For the text-containing cell, return its midpoint in [X, Y] coordinate format. 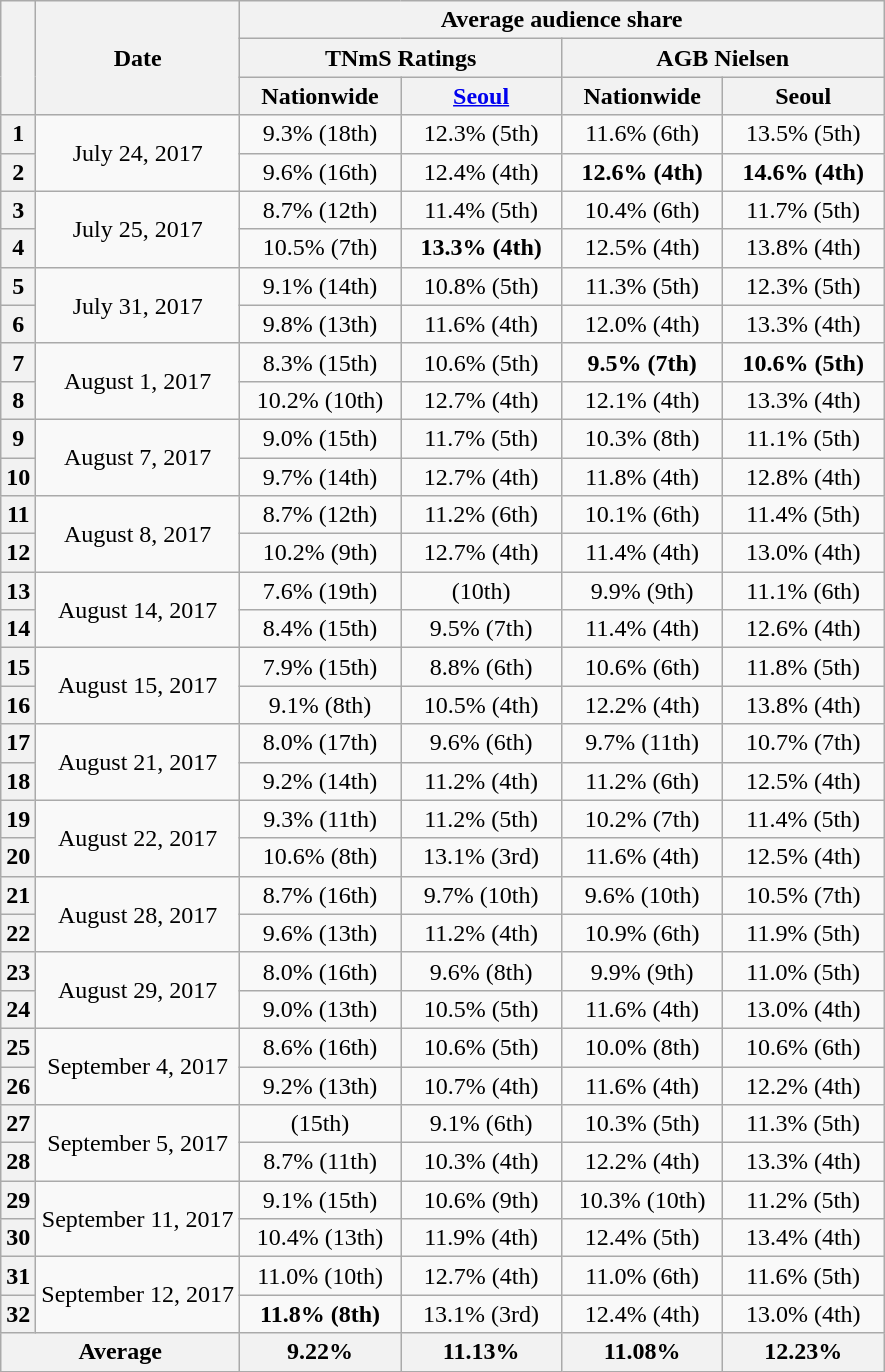
10.2% (9th) [320, 553]
AGB Nielsen [723, 58]
10.7% (4th) [482, 1085]
9.1% (14th) [320, 286]
(15th) [320, 1124]
8.8% (6th) [482, 667]
22 [18, 933]
11.0% (6th) [642, 1276]
4 [18, 248]
12.8% (4th) [804, 477]
17 [18, 743]
13.4% (4th) [804, 1238]
14 [18, 629]
September 11, 2017 [138, 1219]
11.8% (5th) [804, 667]
27 [18, 1124]
9.2% (14th) [320, 781]
24 [18, 1009]
10.4% (6th) [642, 210]
11.9% (5th) [804, 933]
13.5% (5th) [804, 134]
19 [18, 819]
10.0% (8th) [642, 1047]
26 [18, 1085]
9.6% (16th) [320, 172]
29 [18, 1200]
9.7% (10th) [482, 895]
12 [18, 553]
September 12, 2017 [138, 1295]
August 14, 2017 [138, 610]
9.1% (6th) [482, 1124]
9.1% (8th) [320, 705]
11.1% (5th) [804, 438]
10.4% (13th) [320, 1238]
10.1% (6th) [642, 515]
3 [18, 210]
12.4% (5th) [642, 1238]
8 [18, 400]
8.7% (16th) [320, 895]
11.8% (4th) [642, 477]
10.2% (7th) [642, 819]
9.1% (15th) [320, 1200]
10.3% (5th) [642, 1124]
9.3% (11th) [320, 819]
September 4, 2017 [138, 1066]
10.6% (8th) [320, 857]
(10th) [482, 591]
7 [18, 362]
14.6% (4th) [804, 172]
TNmS Ratings [401, 58]
15 [18, 667]
13 [18, 591]
28 [18, 1162]
11 [18, 515]
11.0% (10th) [320, 1276]
10.9% (6th) [642, 933]
August 15, 2017 [138, 686]
August 28, 2017 [138, 914]
32 [18, 1314]
11.1% (6th) [804, 591]
11.0% (5th) [804, 971]
9.7% (11th) [642, 743]
August 1, 2017 [138, 381]
11.6% (5th) [804, 1276]
10.5% (4th) [482, 705]
September 5, 2017 [138, 1143]
8.0% (16th) [320, 971]
7.6% (19th) [320, 591]
9.22% [320, 1352]
July 25, 2017 [138, 229]
July 24, 2017 [138, 153]
9.2% (13th) [320, 1085]
8.6% (16th) [320, 1047]
20 [18, 857]
30 [18, 1238]
9.6% (10th) [642, 895]
9.6% (13th) [320, 933]
9.0% (13th) [320, 1009]
12.23% [804, 1352]
10.3% (4th) [482, 1162]
Average [120, 1352]
1 [18, 134]
9.7% (14th) [320, 477]
9.6% (8th) [482, 971]
25 [18, 1047]
9.0% (15th) [320, 438]
August 29, 2017 [138, 990]
6 [18, 324]
18 [18, 781]
8.3% (15th) [320, 362]
August 8, 2017 [138, 534]
8.7% (11th) [320, 1162]
2 [18, 172]
11.9% (4th) [482, 1238]
August 22, 2017 [138, 838]
12.0% (4th) [642, 324]
Date [138, 58]
August 21, 2017 [138, 762]
23 [18, 971]
5 [18, 286]
11.8% (8th) [320, 1314]
8.0% (17th) [320, 743]
11.08% [642, 1352]
10.2% (10th) [320, 400]
8.4% (15th) [320, 629]
9.6% (6th) [482, 743]
16 [18, 705]
10.3% (10th) [642, 1200]
10.7% (7th) [804, 743]
11.6% (6th) [642, 134]
31 [18, 1276]
7.9% (15th) [320, 667]
August 7, 2017 [138, 457]
10.6% (9th) [482, 1200]
11.13% [482, 1352]
10.5% (5th) [482, 1009]
21 [18, 895]
10 [18, 477]
9.3% (18th) [320, 134]
July 31, 2017 [138, 305]
10.3% (8th) [642, 438]
12.1% (4th) [642, 400]
Average audience share [562, 20]
9.8% (13th) [320, 324]
9 [18, 438]
10.8% (5th) [482, 286]
